Detect which cell encompasses the target text, then output its (x, y) center coordinate. 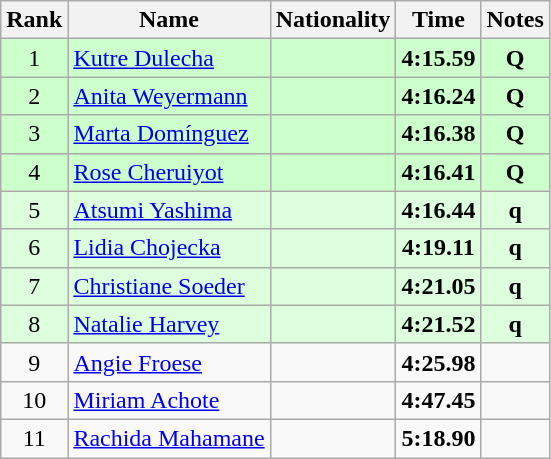
4:21.52 (438, 324)
6 (34, 248)
5:18.90 (438, 438)
4:16.41 (438, 172)
Time (438, 20)
Nationality (333, 20)
Kutre Dulecha (169, 58)
Rachida Mahamane (169, 438)
Atsumi Yashima (169, 210)
5 (34, 210)
Name (169, 20)
4:15.59 (438, 58)
7 (34, 286)
4:47.45 (438, 400)
Angie Froese (169, 362)
Rank (34, 20)
4:16.38 (438, 134)
8 (34, 324)
2 (34, 96)
4:16.24 (438, 96)
4:16.44 (438, 210)
10 (34, 400)
4:25.98 (438, 362)
4 (34, 172)
Anita Weyermann (169, 96)
1 (34, 58)
Marta Domínguez (169, 134)
4:19.11 (438, 248)
4:21.05 (438, 286)
Natalie Harvey (169, 324)
Christiane Soeder (169, 286)
Lidia Chojecka (169, 248)
11 (34, 438)
3 (34, 134)
9 (34, 362)
Notes (515, 20)
Miriam Achote (169, 400)
Rose Cheruiyot (169, 172)
